Return [X, Y] of the center of cell containing provided text 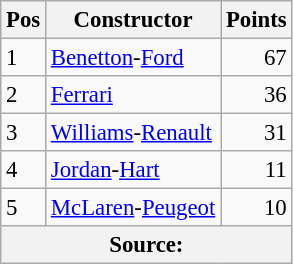
Jordan-Hart [134, 170]
36 [256, 95]
67 [256, 58]
10 [256, 208]
1 [24, 58]
Ferrari [134, 95]
Source: [146, 245]
Benetton-Ford [134, 58]
31 [256, 133]
11 [256, 170]
3 [24, 133]
McLaren-Peugeot [134, 208]
Points [256, 20]
Pos [24, 20]
5 [24, 208]
Williams-Renault [134, 133]
2 [24, 95]
4 [24, 170]
Constructor [134, 20]
